From the cell containing the given text, extract its center point as [x, y] coordinate. 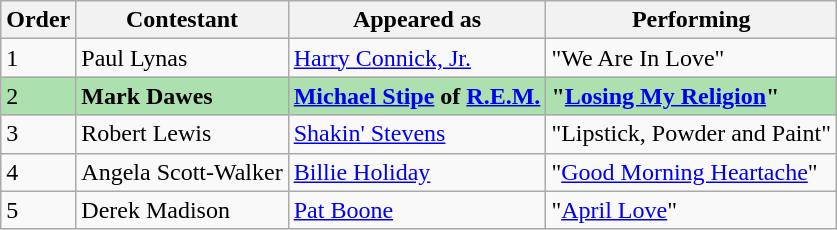
"Good Morning Heartache" [692, 172]
Robert Lewis [182, 134]
Paul Lynas [182, 58]
Harry Connick, Jr. [417, 58]
Order [38, 20]
Angela Scott-Walker [182, 172]
"Losing My Religion" [692, 96]
Shakin' Stevens [417, 134]
4 [38, 172]
Contestant [182, 20]
3 [38, 134]
1 [38, 58]
"We Are In Love" [692, 58]
"Lipstick, Powder and Paint" [692, 134]
Performing [692, 20]
Pat Boone [417, 210]
Michael Stipe of R.E.M. [417, 96]
Billie Holiday [417, 172]
2 [38, 96]
5 [38, 210]
Derek Madison [182, 210]
Mark Dawes [182, 96]
Appeared as [417, 20]
"April Love" [692, 210]
